Scan for the cell matching the given text and deliver its [x, y] coordinate at center. 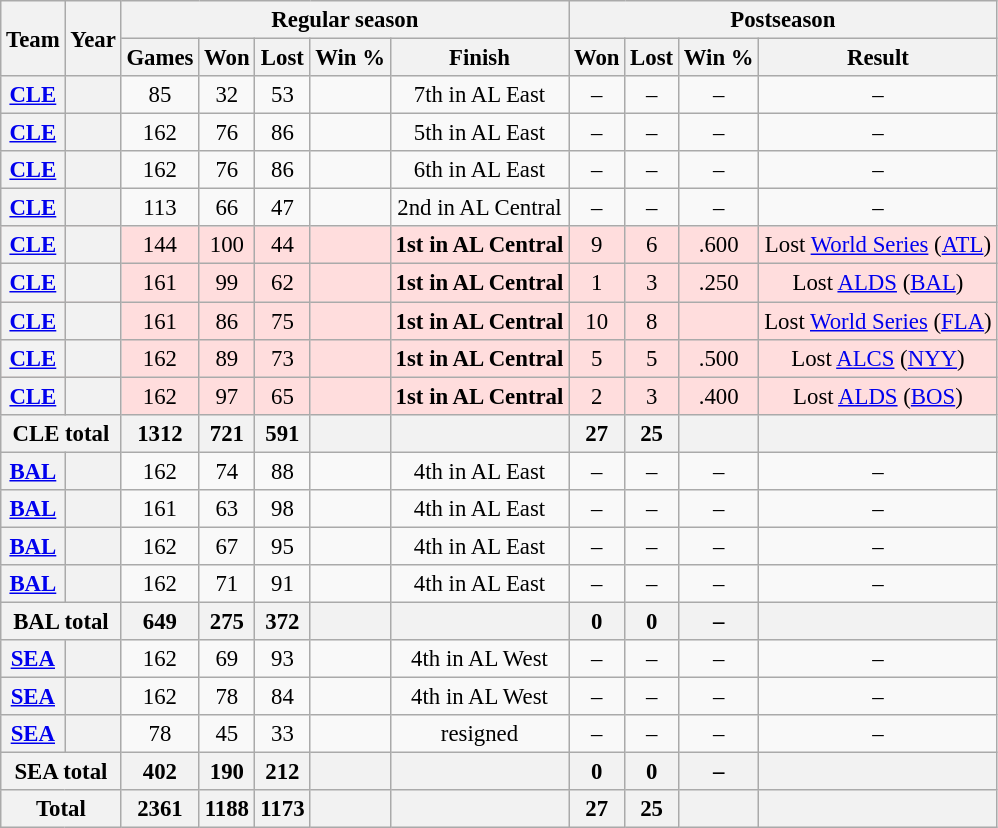
.500 [718, 358]
85 [160, 95]
144 [160, 245]
67 [227, 546]
9 [597, 245]
69 [227, 659]
98 [282, 509]
95 [282, 546]
591 [282, 433]
66 [227, 208]
2 [597, 396]
Postseason [783, 20]
CLE total [61, 433]
.600 [718, 245]
Total [61, 809]
63 [227, 509]
45 [227, 734]
resigned [479, 734]
Team [33, 38]
2361 [160, 809]
Lost ALCS (NYY) [878, 358]
372 [282, 621]
97 [227, 396]
Lost ALDS (BAL) [878, 283]
BAL total [61, 621]
71 [227, 584]
1312 [160, 433]
47 [282, 208]
402 [160, 772]
Year [93, 38]
275 [227, 621]
6 [652, 245]
.400 [718, 396]
113 [160, 208]
88 [282, 471]
10 [597, 321]
32 [227, 95]
33 [282, 734]
93 [282, 659]
1188 [227, 809]
2nd in AL Central [479, 208]
53 [282, 95]
5th in AL East [479, 133]
1 [597, 283]
7th in AL East [479, 95]
75 [282, 321]
Regular season [345, 20]
Games [160, 58]
SEA total [61, 772]
1173 [282, 809]
Finish [479, 58]
73 [282, 358]
Lost ALDS (BOS) [878, 396]
100 [227, 245]
74 [227, 471]
190 [227, 772]
212 [282, 772]
89 [227, 358]
649 [160, 621]
.250 [718, 283]
44 [282, 245]
65 [282, 396]
6th in AL East [479, 170]
91 [282, 584]
Lost World Series (FLA) [878, 321]
84 [282, 697]
99 [227, 283]
8 [652, 321]
Result [878, 58]
Lost World Series (ATL) [878, 245]
62 [282, 283]
721 [227, 433]
